Capture the cell that displays the provided text and extract its [X, Y] central coordinate. 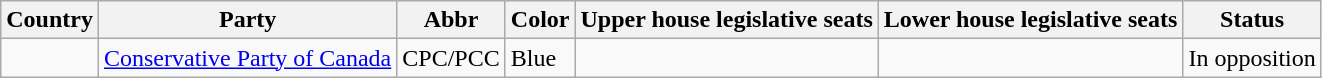
Country [50, 20]
CPC/PCC [451, 58]
Status [1252, 20]
Abbr [451, 20]
Party [247, 20]
Blue [540, 58]
Upper house legislative seats [726, 20]
In opposition [1252, 58]
Conservative Party of Canada [247, 58]
Color [540, 20]
Lower house legislative seats [1030, 20]
